Determine the (X, Y) coordinate at the center of the cell enclosing the given text.  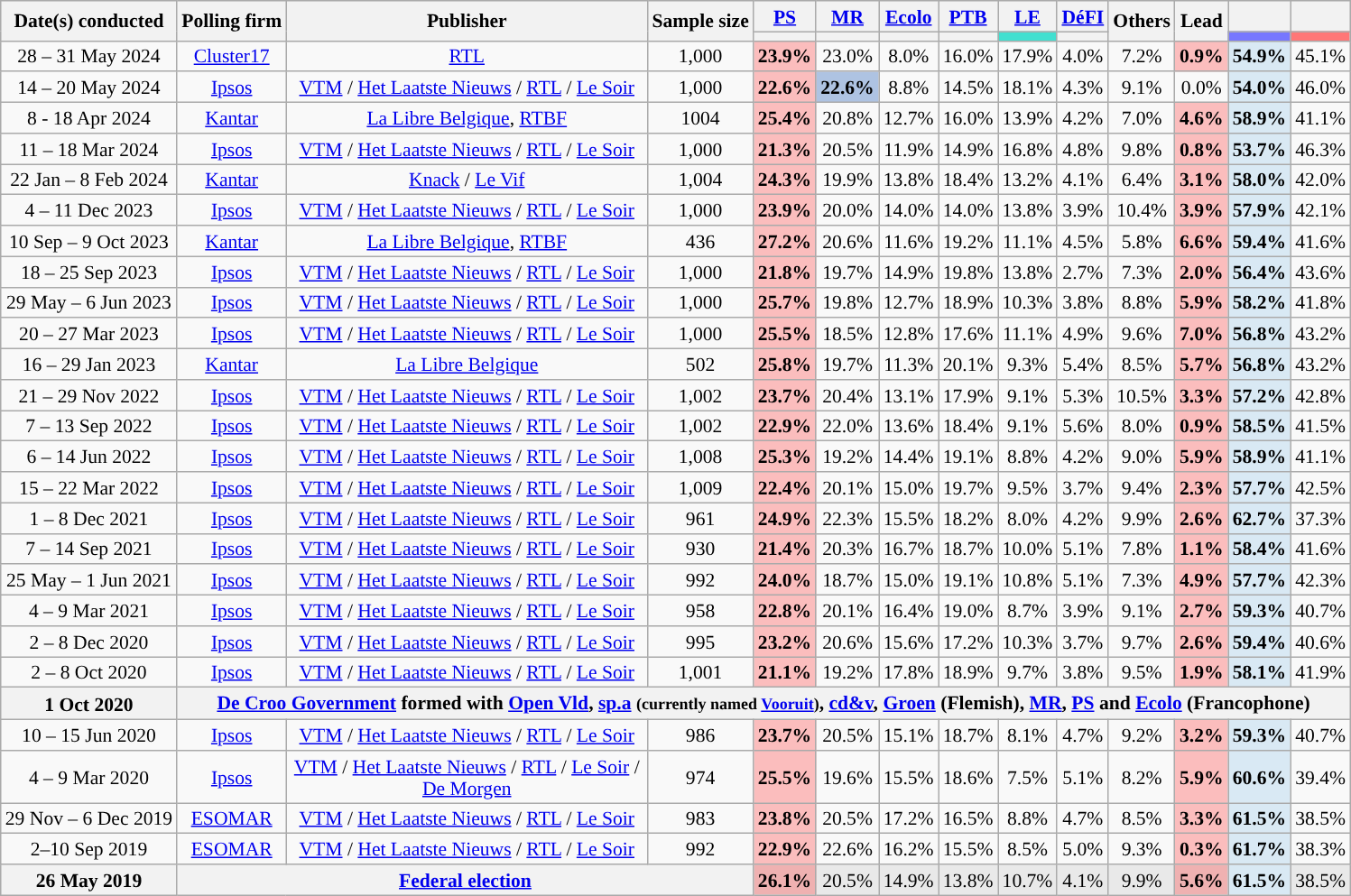
930 (700, 549)
21.1% (785, 672)
1.9% (1202, 672)
3.1% (1202, 180)
25.7% (785, 302)
42.3% (1320, 580)
37.3% (1320, 518)
5.7% (1202, 365)
2–10 Sep 2019 (88, 849)
11.3% (909, 365)
13.2% (1028, 180)
58.4% (1260, 549)
20.0% (847, 210)
58.2% (1260, 302)
15.1% (909, 735)
1,001 (700, 672)
1 Oct 2020 (88, 704)
3.2% (1202, 735)
1,009 (700, 487)
20.4% (847, 395)
6.4% (1142, 180)
11 – 18 Mar 2024 (88, 149)
24.0% (785, 580)
16.8% (1028, 149)
1 – 8 Dec 2021 (88, 518)
41.8% (1320, 302)
41.9% (1320, 672)
22.3% (847, 518)
39.4% (1320, 777)
54.9% (1260, 56)
53.7% (1260, 149)
1,008 (700, 457)
Ecolo (909, 16)
12.8% (909, 334)
26.1% (785, 880)
10 Sep – 9 Oct 2023 (88, 241)
19.9% (847, 180)
16 – 29 Jan 2023 (88, 365)
1.1% (1202, 549)
MR (847, 16)
4 – 11 Dec 2023 (88, 210)
24.3% (785, 180)
24.9% (785, 518)
9.4% (1142, 487)
16.7% (909, 549)
18.5% (847, 334)
4 – 9 Mar 2020 (88, 777)
VTM / Het Laatste Nieuws / RTL / Le Soir / De Morgen (467, 777)
42.8% (1320, 395)
21.3% (785, 149)
10.5% (1142, 395)
23.0% (847, 56)
61.7% (1260, 849)
29 May – 6 Jun 2023 (88, 302)
13.6% (909, 426)
45.1% (1320, 56)
4.6% (1202, 118)
21 – 29 Nov 2022 (88, 395)
25.8% (785, 365)
986 (700, 735)
57.9% (1260, 210)
21.4% (785, 549)
19.0% (968, 611)
5.4% (1083, 365)
58.1% (1260, 672)
958 (700, 611)
6 – 14 Jun 2022 (88, 457)
DéFI (1083, 16)
10.0% (1028, 549)
17.8% (909, 672)
Date(s) conducted (88, 21)
2 – 8 Dec 2020 (88, 642)
22.4% (785, 487)
18.6% (968, 777)
13.1% (909, 395)
60.6% (1260, 777)
Lead (1202, 21)
6.6% (1202, 241)
983 (700, 818)
502 (700, 365)
11.6% (909, 241)
16.4% (909, 611)
1,004 (700, 180)
10.4% (1142, 210)
11.9% (909, 149)
2 – 8 Oct 2020 (88, 672)
Sample size (700, 21)
54.0% (1260, 88)
20 – 27 Mar 2023 (88, 334)
15 – 22 Mar 2022 (88, 487)
5.0% (1083, 849)
4.3% (1083, 88)
De Croo Government formed with Open Vld, sp.a (currently named Vooruit), cd&v, Groen (Flemish), MR, PS and Ecolo (Francophone) (763, 704)
8.7% (1028, 611)
22.8% (785, 611)
2.3% (1202, 487)
2.0% (1202, 272)
995 (700, 642)
Publisher (467, 21)
29 Nov – 6 Dec 2019 (88, 818)
56.4% (1260, 272)
14 – 20 May 2024 (88, 88)
42.5% (1320, 487)
20.3% (847, 549)
25.3% (785, 457)
22.0% (847, 426)
15.6% (909, 642)
42.0% (1320, 180)
436 (700, 241)
57.2% (1260, 395)
7.2% (1142, 56)
28 – 31 May 2024 (88, 56)
4.5% (1083, 241)
7 – 13 Sep 2022 (88, 426)
9.0% (1142, 457)
5.8% (1142, 241)
8 - 18 Apr 2024 (88, 118)
16.2% (909, 849)
18 – 25 Sep 2023 (88, 272)
7.5% (1028, 777)
25.4% (785, 118)
4.8% (1083, 149)
PTB (968, 16)
PS (785, 16)
25 May – 1 Jun 2021 (88, 580)
14.5% (968, 88)
43.6% (1320, 272)
5.3% (1083, 395)
46.0% (1320, 88)
40.6% (1320, 642)
1004 (700, 118)
16.5% (968, 818)
974 (700, 777)
0.8% (1202, 149)
8.1% (1028, 735)
7.8% (1142, 549)
18.2% (968, 518)
26 May 2019 (88, 880)
RTL (467, 56)
961 (700, 518)
41.5% (1320, 426)
9.2% (1142, 735)
58.5% (1260, 426)
10.8% (1028, 580)
4 – 9 Mar 2021 (88, 611)
27.2% (785, 241)
Cluster17 (231, 56)
9.6% (1142, 334)
4.0% (1083, 56)
18.1% (1028, 88)
La Libre Belgique (467, 365)
0.0% (1202, 88)
9.8% (1142, 149)
62.7% (1260, 518)
38.3% (1320, 849)
13.9% (1028, 118)
Knack / Le Vif (467, 180)
7 – 14 Sep 2021 (88, 549)
20.8% (847, 118)
46.3% (1320, 149)
8.2% (1142, 777)
10 – 15 Jun 2020 (88, 735)
58.0% (1260, 180)
19.6% (847, 777)
42.1% (1320, 210)
17.6% (968, 334)
0.3% (1202, 849)
LE (1028, 16)
10.7% (1028, 880)
Federal election (466, 880)
Polling firm (231, 21)
22 Jan – 8 Feb 2024 (88, 180)
Others (1142, 21)
14.4% (909, 457)
23.2% (785, 642)
23.8% (785, 818)
21.8% (785, 272)
